Pinpoint the cell where the given text exists, returning its (x, y) midpoint coordinate. 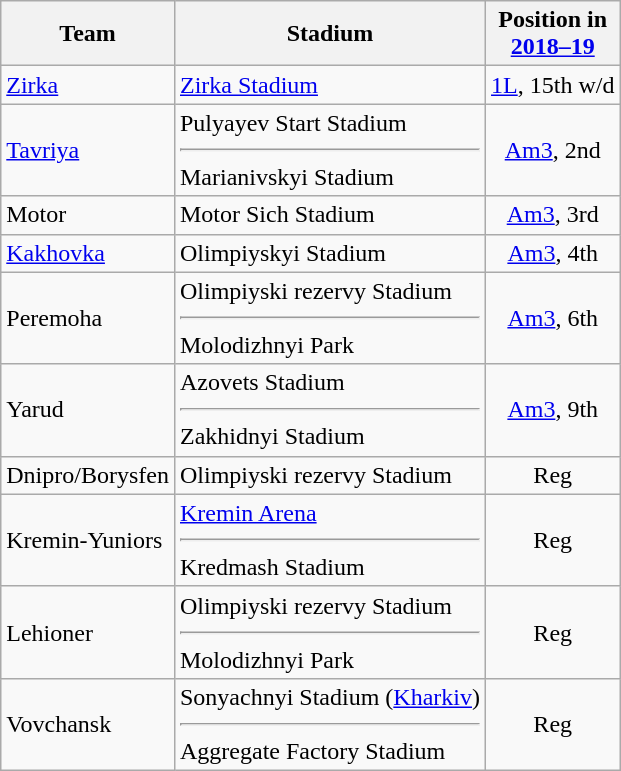
Motor (88, 215)
Dnipro/Borysfen (88, 475)
Tavriya (88, 150)
Position in2018–19 (553, 34)
Am3, 2nd (553, 150)
Peremoha (88, 318)
Motor Sich Stadium (330, 215)
Kremin ArenaKredmash Stadium (330, 540)
Yarud (88, 410)
1L, 15th w/d (553, 85)
Pulyayev Start StadiumMarianivskyi Stadium (330, 150)
Am3, 3rd (553, 215)
Lehioner (88, 632)
Olimpiyski rezervy Stadium (330, 475)
Zirka Stadium (330, 85)
Sonyachnyi Stadium (Kharkiv)Aggregate Factory Stadium (330, 724)
Kakhovka (88, 253)
Stadium (330, 34)
Vovchansk (88, 724)
Olimpiyskyi Stadium (330, 253)
Zirka (88, 85)
Azovets StadiumZakhidnyi Stadium (330, 410)
Am3, 6th (553, 318)
Kremin-Yuniors (88, 540)
Am3, 9th (553, 410)
Am3, 4th (553, 253)
Team (88, 34)
